Return the [X, Y] coordinate for the center point of the cell that contains the specified text.  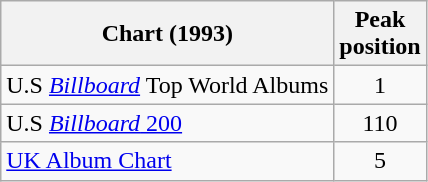
UK Album Chart [168, 161]
Chart (1993) [168, 34]
Peakposition [380, 34]
5 [380, 161]
110 [380, 123]
U.S Billboard Top World Albums [168, 85]
1 [380, 85]
U.S Billboard 200 [168, 123]
